Provide the [X, Y] coordinate of the cell's center where the given text is located.  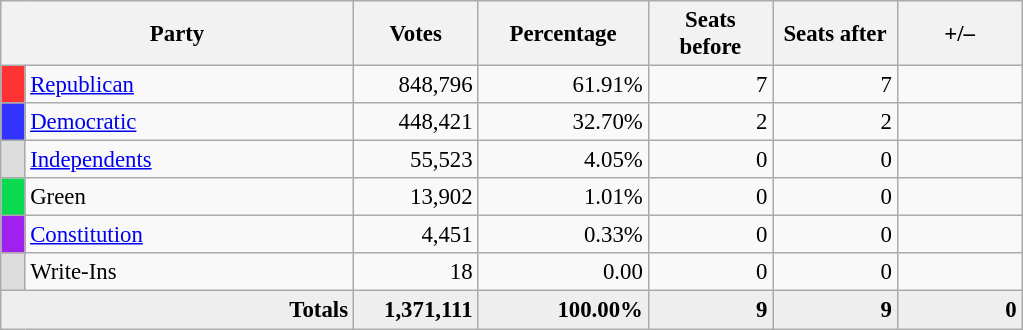
55,523 [416, 160]
0.33% [563, 235]
448,421 [416, 122]
Independents [189, 160]
Write-Ins [189, 273]
1.01% [563, 197]
Democratic [189, 122]
Republican [189, 85]
Party [178, 34]
Percentage [563, 34]
32.70% [563, 122]
Totals [178, 310]
Seats after [836, 34]
Votes [416, 34]
+/– [960, 34]
Green [189, 197]
18 [416, 273]
4,451 [416, 235]
1,371,111 [416, 310]
13,902 [416, 197]
Seats before [710, 34]
61.91% [563, 85]
848,796 [416, 85]
Constitution [189, 235]
0.00 [563, 273]
4.05% [563, 160]
100.00% [563, 310]
